Find where the given text appears and provide that cell's center as (X, Y) coordinate. 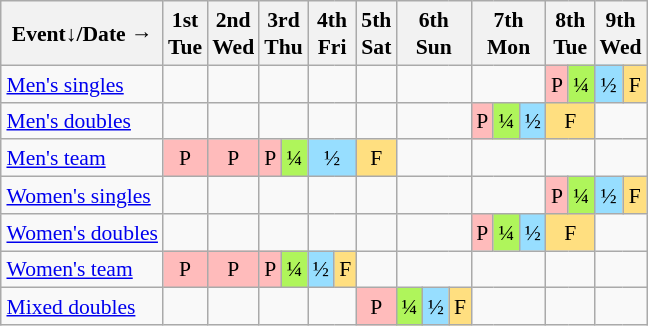
Women's team (82, 268)
2ndWed (233, 33)
5thSat (376, 33)
Women's singles (82, 194)
Men's team (82, 158)
6thSun (434, 33)
8thTue (570, 33)
4thFri (332, 33)
1stTue (185, 33)
9thWed (620, 33)
Men's singles (82, 84)
Women's doubles (82, 232)
Men's doubles (82, 120)
Event↓/Date → (82, 33)
Mixed doubles (82, 306)
7thMon (508, 33)
3rdThu (284, 33)
